From the cell containing the given text, extract its center point as (x, y) coordinate. 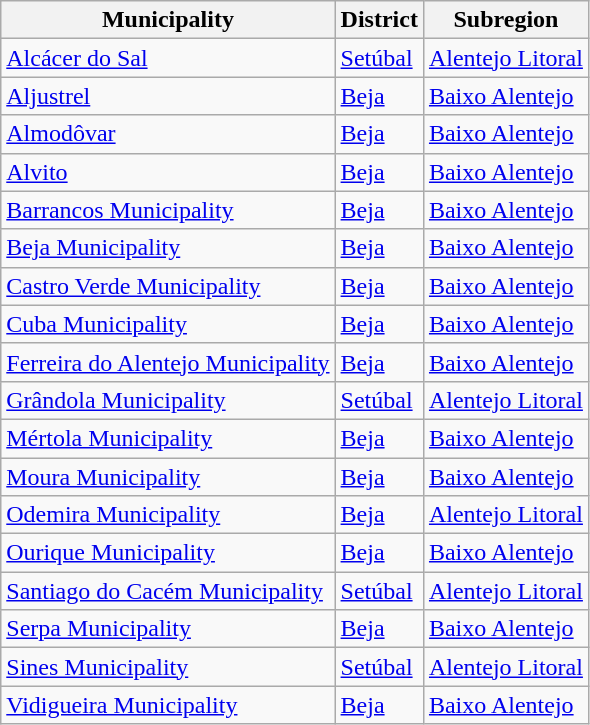
Sines Municipality (168, 667)
Municipality (168, 20)
Alcácer do Sal (168, 58)
Grândola Municipality (168, 400)
Serpa Municipality (168, 629)
Odemira Municipality (168, 515)
Mértola Municipality (168, 438)
Moura Municipality (168, 477)
Aljustrel (168, 96)
Vidigueira Municipality (168, 705)
District (379, 20)
Cuba Municipality (168, 324)
Ferreira do Alentejo Municipality (168, 362)
Castro Verde Municipality (168, 286)
Ourique Municipality (168, 553)
Beja Municipality (168, 248)
Almodôvar (168, 134)
Subregion (506, 20)
Alvito (168, 172)
Barrancos Municipality (168, 210)
Santiago do Cacém Municipality (168, 591)
